Pinpoint the cell where the given text exists, returning its [X, Y] midpoint coordinate. 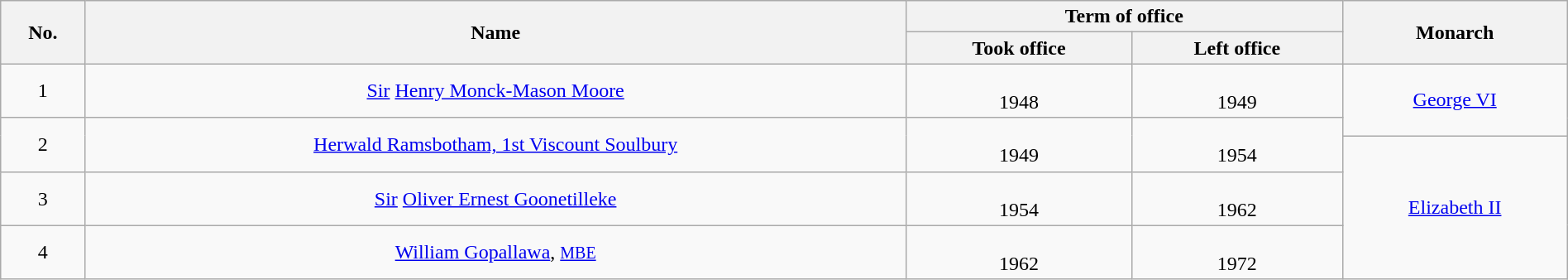
2 [43, 144]
3 [43, 199]
4 [43, 252]
1972 [1237, 252]
No. [43, 32]
1948 [1019, 91]
Name [496, 32]
Sir Henry Monck-Mason Moore [496, 91]
Herwald Ramsbotham, 1st Viscount Soulbury [496, 144]
George VI [1455, 99]
Sir Oliver Ernest Goonetilleke [496, 199]
Monarch [1455, 32]
Left office [1237, 48]
Term of office [1124, 17]
Elizabeth II [1455, 207]
Took office [1019, 48]
1 [43, 91]
William Gopallawa, MBE [496, 252]
